Determine the [X, Y] coordinate at the center of the cell enclosing the given text.  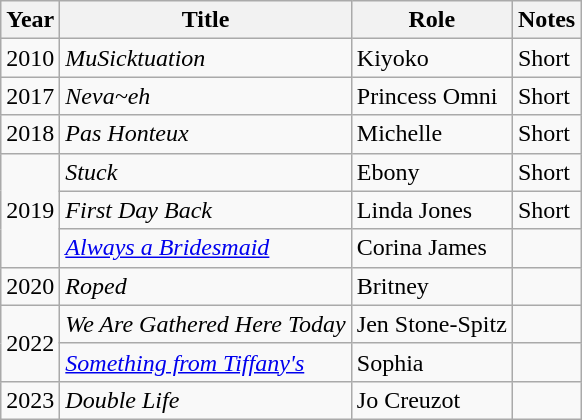
Something from Tiffany's [206, 362]
Pas Honteux [206, 134]
Jen Stone-Spitz [432, 324]
Always a Bridesmaid [206, 248]
Roped [206, 286]
Title [206, 20]
Michelle [432, 134]
Kiyoko [432, 58]
Sophia [432, 362]
Double Life [206, 400]
2020 [30, 286]
Notes [546, 20]
Year [30, 20]
2017 [30, 96]
2019 [30, 210]
Stuck [206, 172]
Jo Creuzot [432, 400]
Role [432, 20]
2022 [30, 343]
2010 [30, 58]
2023 [30, 400]
MuSicktuation [206, 58]
Corina James [432, 248]
Princess Omni [432, 96]
Ebony [432, 172]
Linda Jones [432, 210]
First Day Back [206, 210]
Neva~eh [206, 96]
We Are Gathered Here Today [206, 324]
Britney [432, 286]
2018 [30, 134]
